Find where the given text appears and provide that cell's center as [x, y] coordinate. 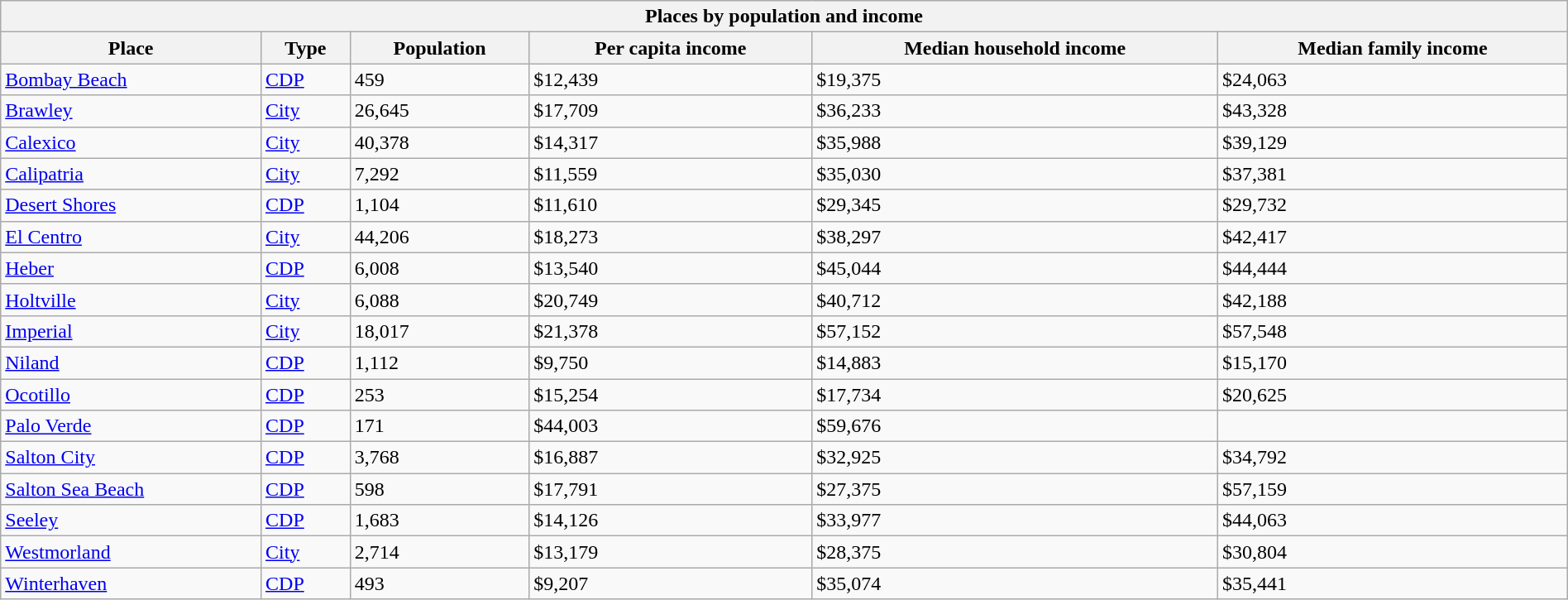
Desert Shores [131, 205]
$32,925 [1016, 458]
$37,381 [1393, 174]
493 [439, 583]
$24,063 [1393, 79]
$35,030 [1016, 174]
$17,791 [671, 489]
3,768 [439, 458]
$16,887 [671, 458]
26,645 [439, 111]
$15,170 [1393, 362]
$35,988 [1016, 142]
Calipatria [131, 174]
$45,044 [1016, 268]
Per capita income [671, 48]
Calexico [131, 142]
$43,328 [1393, 111]
$35,074 [1016, 583]
$57,152 [1016, 331]
$19,375 [1016, 79]
598 [439, 489]
Bombay Beach [131, 79]
$9,750 [671, 362]
6,088 [439, 300]
$15,254 [671, 395]
$28,375 [1016, 552]
$59,676 [1016, 426]
$44,444 [1393, 268]
7,292 [439, 174]
Palo Verde [131, 426]
Salton Sea Beach [131, 489]
$17,709 [671, 111]
171 [439, 426]
$39,129 [1393, 142]
Seeley [131, 521]
Median family income [1393, 48]
$14,883 [1016, 362]
Holtville [131, 300]
$13,540 [671, 268]
6,008 [439, 268]
Place [131, 48]
Winterhaven [131, 583]
$14,317 [671, 142]
$12,439 [671, 79]
$21,378 [671, 331]
$38,297 [1016, 237]
Brawley [131, 111]
$9,207 [671, 583]
$40,712 [1016, 300]
Imperial [131, 331]
Places by population and income [784, 17]
253 [439, 395]
Heber [131, 268]
$20,749 [671, 300]
Ocotillo [131, 395]
Population [439, 48]
$30,804 [1393, 552]
$20,625 [1393, 395]
$13,179 [671, 552]
Westmorland [131, 552]
Salton City [131, 458]
$11,610 [671, 205]
1,112 [439, 362]
$36,233 [1016, 111]
1,104 [439, 205]
Niland [131, 362]
$34,792 [1393, 458]
$29,345 [1016, 205]
Median household income [1016, 48]
40,378 [439, 142]
44,206 [439, 237]
$27,375 [1016, 489]
$18,273 [671, 237]
459 [439, 79]
1,683 [439, 521]
El Centro [131, 237]
$44,003 [671, 426]
2,714 [439, 552]
$42,417 [1393, 237]
$42,188 [1393, 300]
$11,559 [671, 174]
18,017 [439, 331]
$14,126 [671, 521]
$17,734 [1016, 395]
$33,977 [1016, 521]
$57,159 [1393, 489]
$44,063 [1393, 521]
$35,441 [1393, 583]
$29,732 [1393, 205]
Type [306, 48]
$57,548 [1393, 331]
